Locate the cell with the specified text and output its [x, y] center coordinate. 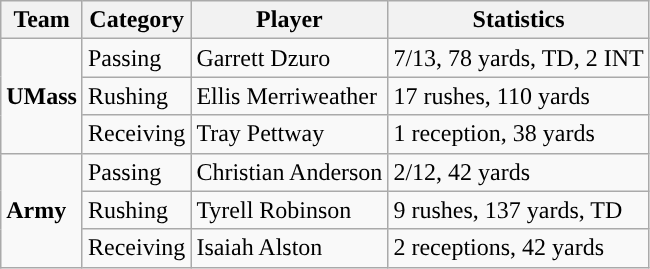
Category [136, 20]
Statistics [518, 20]
2/12, 42 yards [518, 172]
Isaiah Alston [290, 248]
Army [42, 210]
1 reception, 38 yards [518, 134]
UMass [42, 96]
7/13, 78 yards, TD, 2 INT [518, 58]
Christian Anderson [290, 172]
Garrett Dzuro [290, 58]
Tray Pettway [290, 134]
Ellis Merriweather [290, 96]
Player [290, 20]
17 rushes, 110 yards [518, 96]
2 receptions, 42 yards [518, 248]
Team [42, 20]
9 rushes, 137 yards, TD [518, 210]
Tyrell Robinson [290, 210]
